Pinpoint the cell where the given text exists, returning its (X, Y) midpoint coordinate. 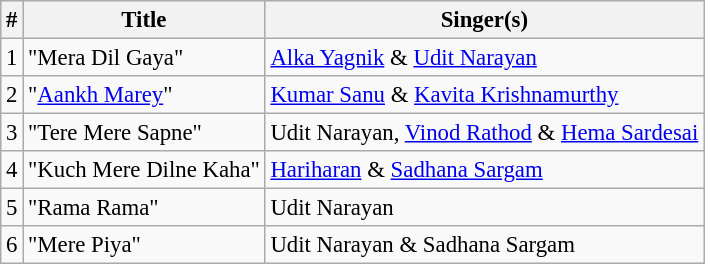
5 (12, 208)
2 (12, 95)
"Mera Dil Gaya" (144, 58)
4 (12, 170)
6 (12, 245)
Singer(s) (484, 20)
Title (144, 20)
"Rama Rama" (144, 208)
"Kuch Mere Dilne Kaha" (144, 170)
"Aankh Marey" (144, 95)
Alka Yagnik & Udit Narayan (484, 58)
1 (12, 58)
Udit Narayan, Vinod Rathod & Hema Sardesai (484, 133)
Udit Narayan & Sadhana Sargam (484, 245)
Kumar Sanu & Kavita Krishnamurthy (484, 95)
Udit Narayan (484, 208)
3 (12, 133)
"Tere Mere Sapne" (144, 133)
Hariharan & Sadhana Sargam (484, 170)
"Mere Piya" (144, 245)
# (12, 20)
